Pinpoint the cell where the given text exists, returning its [x, y] midpoint coordinate. 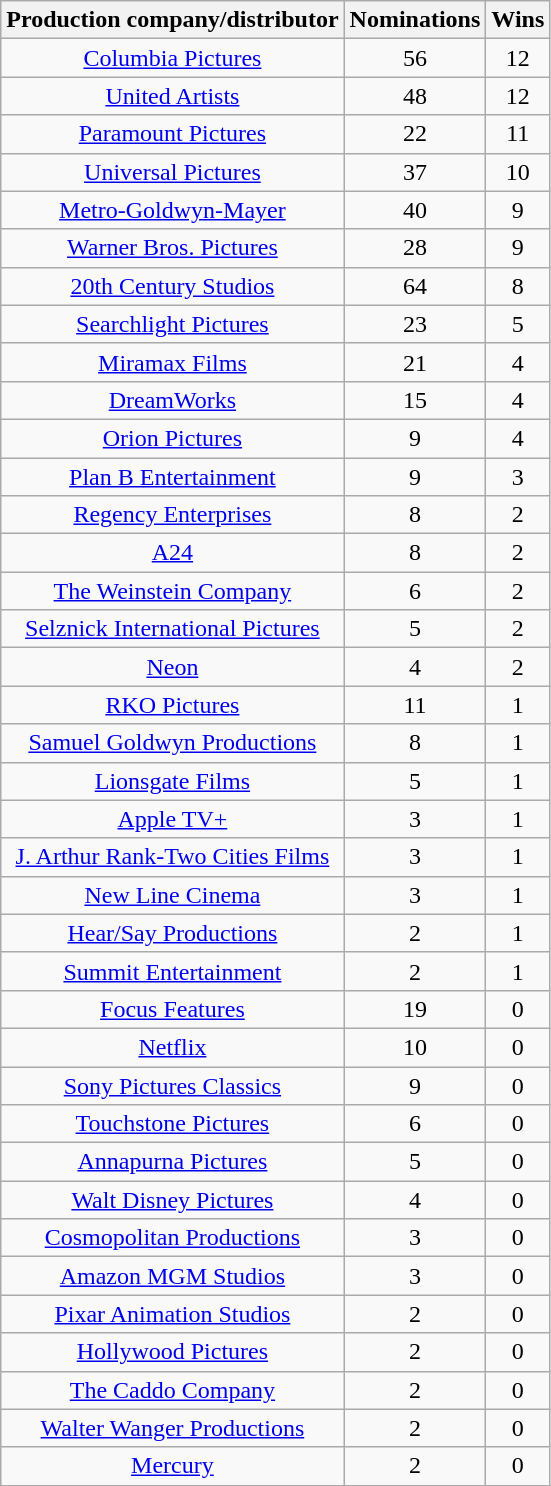
Miramax Films [172, 362]
37 [415, 172]
Cosmopolitan Productions [172, 1238]
Neon [172, 667]
28 [415, 248]
Touchstone Pictures [172, 1124]
Warner Bros. Pictures [172, 248]
40 [415, 210]
Mercury [172, 1466]
Focus Features [172, 1009]
Paramount Pictures [172, 134]
Lionsgate Films [172, 781]
48 [415, 96]
The Weinstein Company [172, 591]
Searchlight Pictures [172, 324]
23 [415, 324]
Sony Pictures Classics [172, 1085]
Samuel Goldwyn Productions [172, 743]
56 [415, 58]
Regency Enterprises [172, 515]
Pixar Animation Studios [172, 1314]
Apple TV+ [172, 819]
Annapurna Pictures [172, 1162]
DreamWorks [172, 400]
Hollywood Pictures [172, 1352]
Netflix [172, 1047]
J. Arthur Rank-Two Cities Films [172, 857]
Plan B Entertainment [172, 477]
Walt Disney Pictures [172, 1200]
Walter Wanger Productions [172, 1428]
22 [415, 134]
15 [415, 400]
19 [415, 1009]
Wins [518, 20]
A24 [172, 553]
RKO Pictures [172, 705]
Selznick International Pictures [172, 629]
Columbia Pictures [172, 58]
Amazon MGM Studios [172, 1276]
20th Century Studios [172, 286]
Summit Entertainment [172, 971]
The Caddo Company [172, 1390]
21 [415, 362]
Orion Pictures [172, 438]
Hear/Say Productions [172, 933]
New Line Cinema [172, 895]
64 [415, 286]
Production company/distributor [172, 20]
United Artists [172, 96]
Metro-Goldwyn-Mayer [172, 210]
Universal Pictures [172, 172]
Nominations [415, 20]
